Identify which cell holds the provided text, then report its (X, Y) central coordinate. 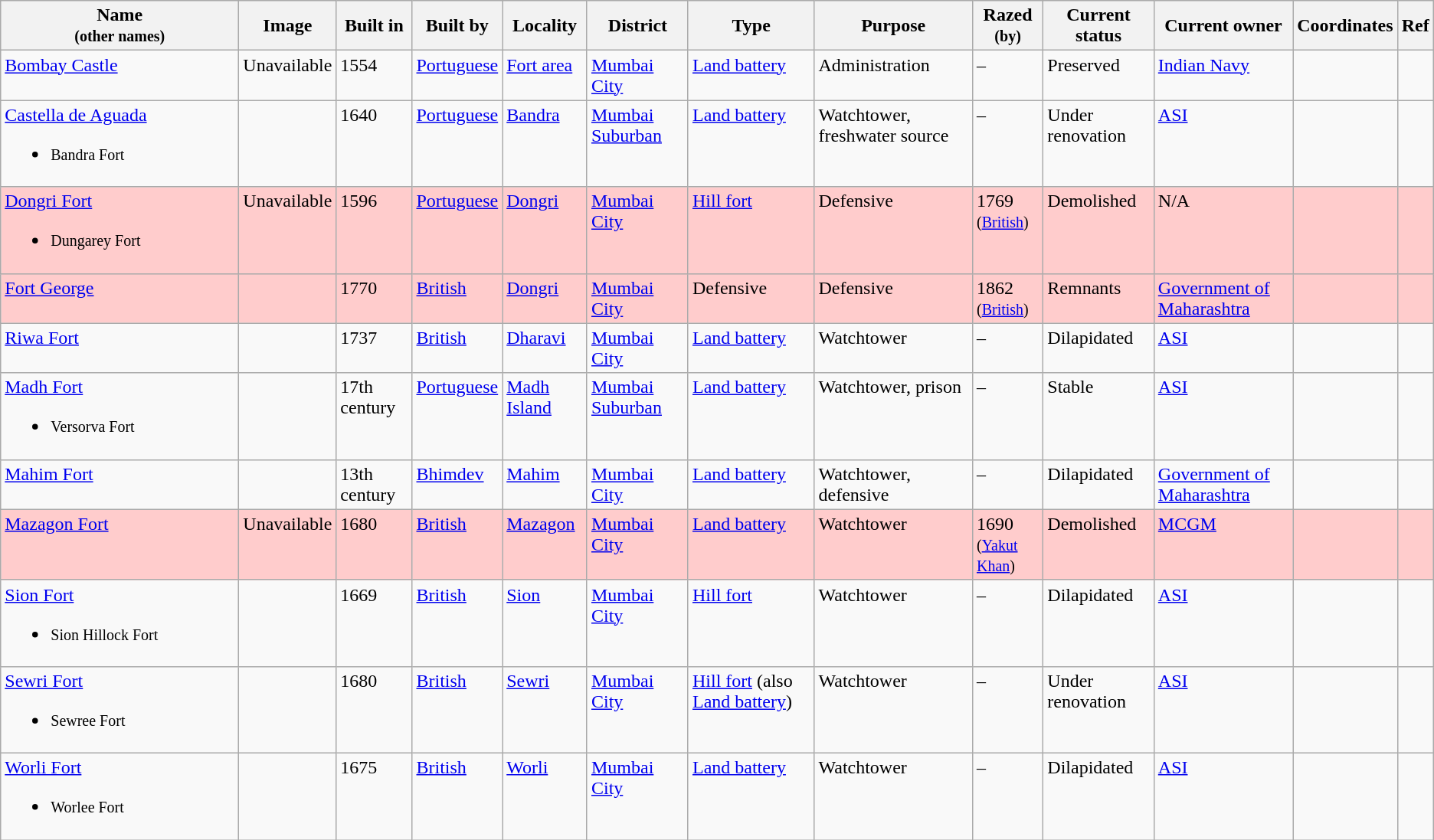
Sewri FortSewree Fort (120, 709)
Current status (1098, 26)
Built by (457, 26)
Watchtower, defensive (893, 484)
Type (751, 26)
Locality (545, 26)
Sion (545, 623)
Watchtower, prison (893, 417)
Bhimdev (457, 484)
Dharavi (545, 348)
Watchtower, freshwater source (893, 144)
Worli (545, 796)
MCGM (1223, 544)
Sewri (545, 709)
Razed (by) (1007, 26)
13th century (374, 484)
Fort area (545, 75)
Administration (893, 75)
Bombay Castle (120, 75)
1770 (374, 299)
1769 (British) (1007, 230)
Madh Island (545, 417)
Fort George (120, 299)
Preserved (1098, 75)
District (637, 26)
Mazagon Fort (120, 544)
Stable (1098, 417)
Hill fort (also Land battery) (751, 709)
1640 (374, 144)
Name (other names) (120, 26)
Bandra (545, 144)
Dongri FortDungarey Fort (120, 230)
Indian Navy (1223, 75)
Mahim (545, 484)
Mazagon (545, 544)
Remnants (1098, 299)
Mahim Fort (120, 484)
Current owner (1223, 26)
Madh FortVersorva Fort (120, 417)
Purpose (893, 26)
1862 (British) (1007, 299)
1669 (374, 623)
Image (288, 26)
1737 (374, 348)
Ref (1416, 26)
Coordinates (1345, 26)
N/A (1223, 230)
1596 (374, 230)
17th century (374, 417)
1690 (Yakut Khan) (1007, 544)
Castella de AguadaBandra Fort (120, 144)
Sion FortSion Hillock Fort (120, 623)
1554 (374, 75)
Riwa Fort (120, 348)
1675 (374, 796)
Worli FortWorlee Fort (120, 796)
Built in (374, 26)
